Detect which cell encompasses the target text, then output its [X, Y] center coordinate. 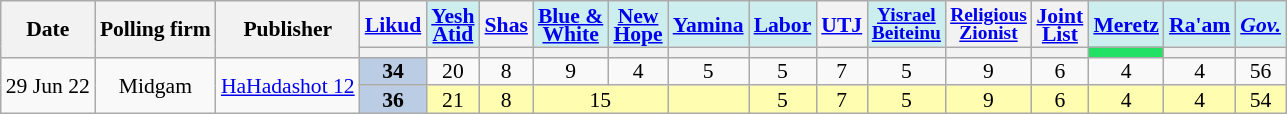
JointList [1060, 24]
Labor [783, 24]
Shas [506, 24]
ReligiousZionist [989, 24]
Yamina [708, 24]
Blue &White [570, 24]
HaHadashot 12 [288, 85]
20 [452, 71]
54 [1260, 100]
YisraelBeiteinu [906, 24]
Date [48, 29]
Gov. [1260, 24]
15 [600, 100]
Publisher [288, 29]
Meretz [1126, 24]
34 [394, 71]
21 [452, 100]
Likud [394, 24]
36 [394, 100]
YeshAtid [452, 24]
Midgam [156, 85]
29 Jun 22 [48, 85]
Ra'am [1200, 24]
Polling firm [156, 29]
NewHope [638, 24]
56 [1260, 71]
UTJ [842, 24]
